Pinpoint the cell where the given text exists, returning its [X, Y] midpoint coordinate. 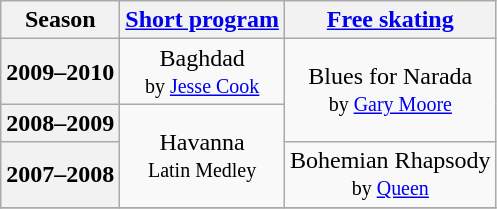
Season [60, 20]
2007–2008 [60, 174]
Free skating [390, 20]
Baghdad by Jesse Cook [202, 72]
Blues for Narada by Gary Moore [390, 90]
2008–2009 [60, 123]
Short program [202, 20]
Havanna Latin Medley [202, 156]
2009–2010 [60, 72]
Bohemian Rhapsody by Queen [390, 174]
